Find where the given text appears and provide that cell's center as (x, y) coordinate. 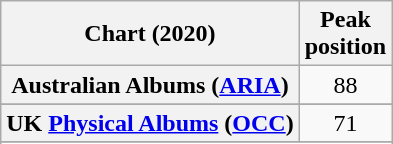
71 (345, 123)
Australian Albums (ARIA) (150, 85)
UK Physical Albums (OCC) (150, 123)
88 (345, 85)
Chart (2020) (150, 34)
Peakposition (345, 34)
